From the cell containing the given text, extract its center point as [x, y] coordinate. 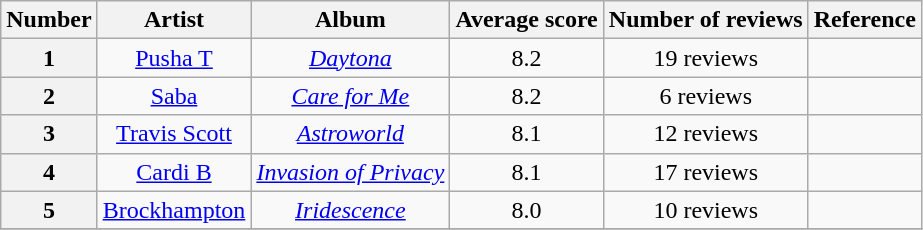
17 reviews [706, 172]
Number of reviews [706, 20]
Number [49, 20]
Reference [864, 20]
Brockhampton [174, 210]
Artist [174, 20]
Iridescence [350, 210]
5 [49, 210]
Cardi B [174, 172]
Pusha T [174, 58]
Care for Me [350, 96]
8.0 [526, 210]
Daytona [350, 58]
Astroworld [350, 134]
6 reviews [706, 96]
19 reviews [706, 58]
4 [49, 172]
Album [350, 20]
2 [49, 96]
1 [49, 58]
Average score [526, 20]
10 reviews [706, 210]
12 reviews [706, 134]
3 [49, 134]
Saba [174, 96]
Invasion of Privacy [350, 172]
Travis Scott [174, 134]
